Search for the cell housing the specified text and yield its [x, y] center coordinate. 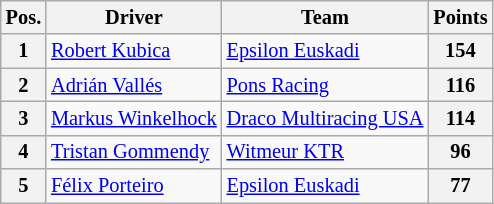
1 [24, 51]
4 [24, 152]
2 [24, 85]
96 [460, 152]
114 [460, 118]
3 [24, 118]
116 [460, 85]
Tristan Gommendy [134, 152]
Robert Kubica [134, 51]
Witmeur KTR [326, 152]
Adrián Vallés [134, 85]
Pos. [24, 17]
154 [460, 51]
5 [24, 186]
Driver [134, 17]
Markus Winkelhock [134, 118]
Team [326, 17]
Draco Multiracing USA [326, 118]
Points [460, 17]
77 [460, 186]
Félix Porteiro [134, 186]
Pons Racing [326, 85]
